Extract the [X, Y] coordinate from the center of the cell holding the provided text.  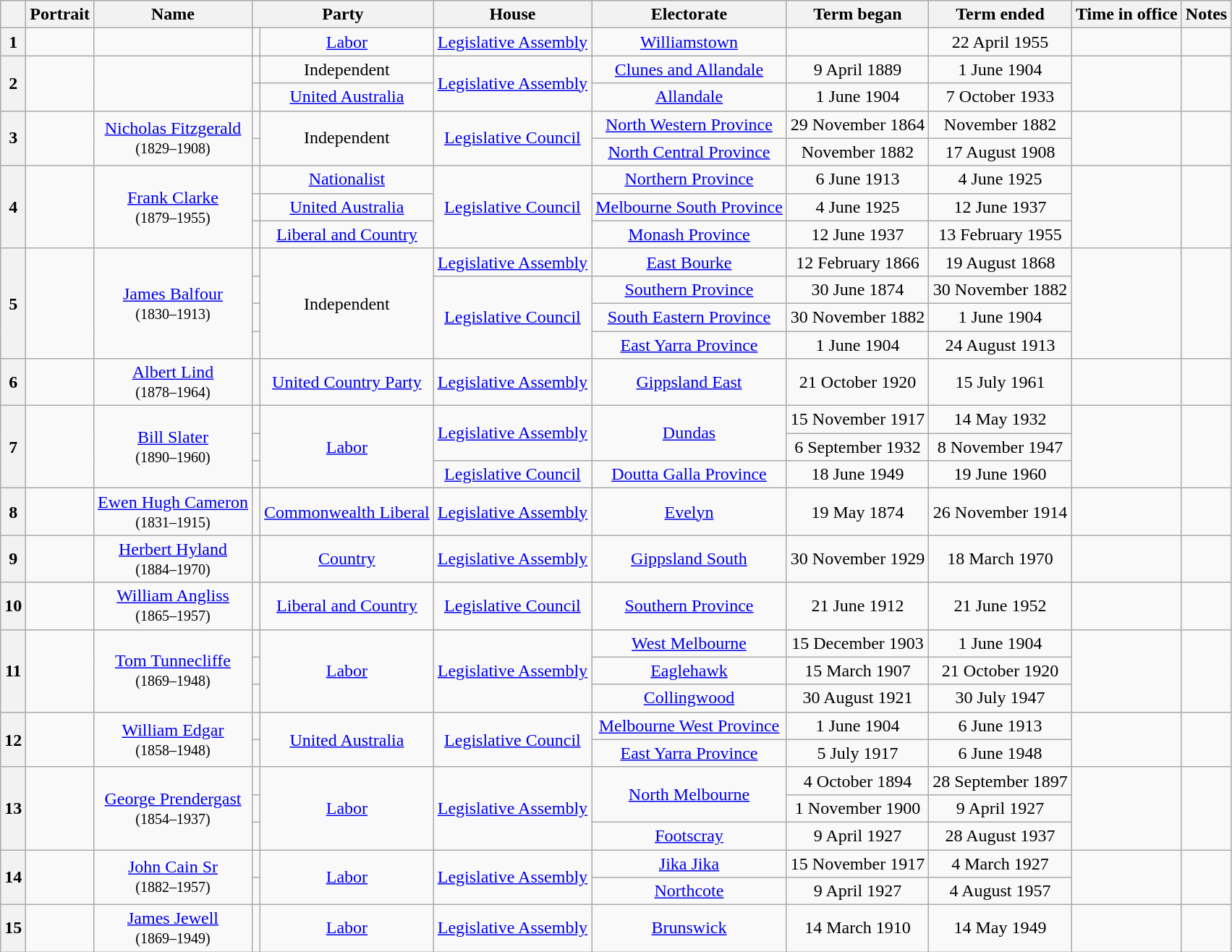
West Melbourne [689, 643]
6 [13, 382]
James Jewell (1869–1949) [172, 929]
19 June 1960 [1001, 475]
4 August 1957 [1001, 891]
30 July 1947 [1001, 698]
15 March 1907 [857, 671]
Albert Lind (1878–1964) [172, 382]
9 April 1889 [857, 69]
Bill Slater (1890–1960) [172, 447]
10 [13, 606]
Tom Tunnecliffe (1869–1948) [172, 671]
Frank Clarke (1879–1955) [172, 207]
1 November 1900 [857, 808]
8 November 1947 [1001, 447]
South Eastern Province [689, 317]
Term began [857, 14]
15 July 1961 [1001, 382]
5 [13, 303]
East Bourke [689, 262]
Northcote [689, 891]
Portrait [60, 14]
26 November 1914 [1001, 512]
North Western Province [689, 124]
Ewen Hugh Cameron (1831–1915) [172, 512]
6 September 1932 [857, 447]
30 August 1921 [857, 698]
7 October 1933 [1001, 97]
21 June 1912 [857, 606]
Footscray [689, 836]
14 March 1910 [857, 929]
19 August 1868 [1001, 262]
Gippsland South [689, 558]
Nicholas Fitzgerald (1829–1908) [172, 138]
Northern Province [689, 179]
Jika Jika [689, 863]
13 [13, 808]
3 [13, 138]
14 May 1932 [1001, 420]
Dundas [689, 433]
United Country Party [347, 382]
6 June 1948 [1001, 753]
House [512, 14]
Herbert Hyland (1884–1970) [172, 558]
19 May 1874 [857, 512]
Doutta Galla Province [689, 475]
Evelyn [689, 512]
Term ended [1001, 14]
14 May 1949 [1001, 929]
Commonwealth Liberal [347, 512]
4 October 1894 [857, 781]
Electorate [689, 14]
Monash Province [689, 234]
13 February 1955 [1001, 234]
11 [13, 671]
Gippsland East [689, 382]
Nationalist [347, 179]
2 [13, 83]
North Central Province [689, 152]
24 August 1913 [1001, 345]
12 February 1866 [857, 262]
14 [13, 877]
18 June 1949 [857, 475]
30 June 1874 [857, 289]
Melbourne South Province [689, 207]
8 [13, 512]
Eaglehawk [689, 671]
22 April 1955 [1001, 42]
Notes [1206, 14]
William Edgar (1858–1948) [172, 739]
Brunswick [689, 929]
North Melbourne [689, 794]
Williamstown [689, 42]
21 June 1952 [1001, 606]
William Angliss (1865–1957) [172, 606]
Collingwood [689, 698]
Clunes and Allandale [689, 69]
1 [13, 42]
Allandale [689, 97]
15 December 1903 [857, 643]
30 November 1929 [857, 558]
Country [347, 558]
5 July 1917 [857, 753]
Time in office [1126, 14]
4 March 1927 [1001, 863]
James Balfour (1830–1913) [172, 303]
15 [13, 929]
28 September 1897 [1001, 781]
4 [13, 207]
17 August 1908 [1001, 152]
John Cain Sr (1882–1957) [172, 877]
9 [13, 558]
George Prendergast (1854–1937) [172, 808]
7 [13, 447]
12 [13, 739]
28 August 1937 [1001, 836]
Name [172, 14]
Party [343, 14]
29 November 1864 [857, 124]
Melbourne West Province [689, 726]
18 March 1970 [1001, 558]
